Provide the [X, Y] coordinate of the cell's center where the given text is located.  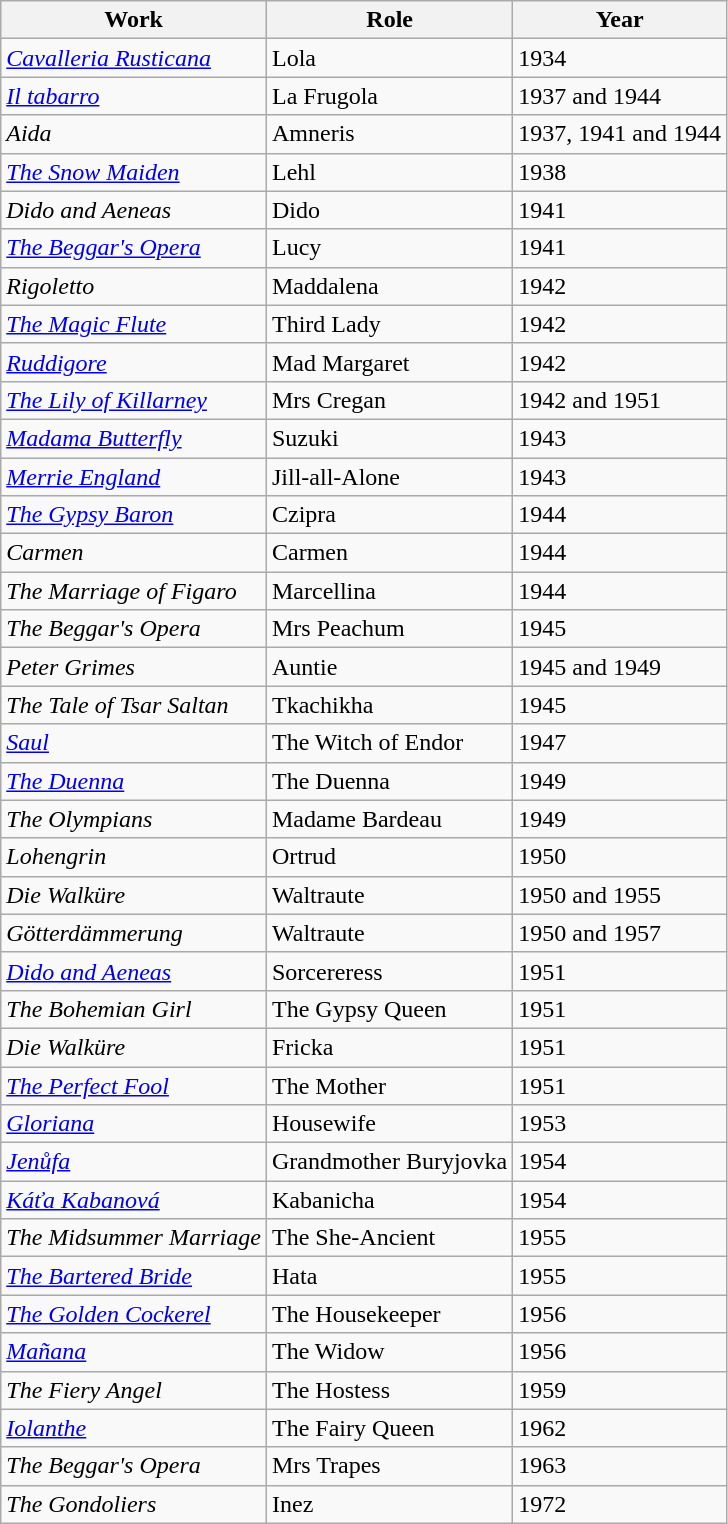
Madame Bardeau [389, 819]
The Bartered Bride [134, 1276]
The Fiery Angel [134, 1390]
1963 [620, 1466]
Amneris [389, 134]
Cavalleria Rusticana [134, 58]
1947 [620, 743]
Saul [134, 743]
1959 [620, 1390]
Káťa Kabanová [134, 1200]
Peter Grimes [134, 667]
1972 [620, 1504]
Mrs Cregan [389, 400]
Lehl [389, 172]
The Snow Maiden [134, 172]
Götterdämmerung [134, 933]
Housewife [389, 1124]
Mrs Trapes [389, 1466]
The Marriage of Figaro [134, 591]
Rigoletto [134, 286]
Dido [389, 210]
Marcellina [389, 591]
The Gypsy Baron [134, 515]
The Gypsy Queen [389, 1009]
Hata [389, 1276]
1937, 1941 and 1944 [620, 134]
Mañana [134, 1352]
Jill-all-Alone [389, 477]
The Widow [389, 1352]
Czipra [389, 515]
The Hostess [389, 1390]
The Lily of Killarney [134, 400]
Tkachikha [389, 705]
The Gondoliers [134, 1504]
Mrs Peachum [389, 629]
1950 and 1955 [620, 895]
Kabanicha [389, 1200]
Auntie [389, 667]
Inez [389, 1504]
1937 and 1944 [620, 96]
The Fairy Queen [389, 1428]
Il tabarro [134, 96]
Grandmother Buryjovka [389, 1162]
Jenůfa [134, 1162]
1942 and 1951 [620, 400]
The Witch of Endor [389, 743]
Iolanthe [134, 1428]
The Bohemian Girl [134, 1009]
Third Lady [389, 324]
Sorcereress [389, 971]
The Housekeeper [389, 1314]
Maddalena [389, 286]
1962 [620, 1428]
1950 and 1957 [620, 933]
1945 and 1949 [620, 667]
Lucy [389, 248]
The Magic Flute [134, 324]
Ruddigore [134, 362]
Gloriana [134, 1124]
1938 [620, 172]
The Golden Cockerel [134, 1314]
Ortrud [389, 857]
The Perfect Fool [134, 1085]
The Midsummer Marriage [134, 1238]
1953 [620, 1124]
The She-Ancient [389, 1238]
Mad Margaret [389, 362]
Lola [389, 58]
Aida [134, 134]
Suzuki [389, 438]
Year [620, 20]
The Olympians [134, 819]
Fricka [389, 1047]
1934 [620, 58]
The Mother [389, 1085]
Work [134, 20]
Lohengrin [134, 857]
1950 [620, 857]
Role [389, 20]
Madama Butterfly [134, 438]
The Tale of Tsar Saltan [134, 705]
La Frugola [389, 96]
Merrie England [134, 477]
